For the text-containing cell, return its midpoint in [X, Y] coordinate format. 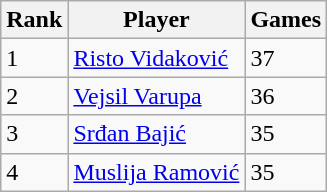
36 [286, 96]
Srđan Bajić [156, 134]
Games [286, 20]
2 [34, 96]
1 [34, 58]
37 [286, 58]
Vejsil Varupa [156, 96]
Player [156, 20]
Rank [34, 20]
4 [34, 172]
Risto Vidaković [156, 58]
Muslija Ramović [156, 172]
3 [34, 134]
